Return the (X, Y) coordinate for the center point of the cell that contains the specified text.  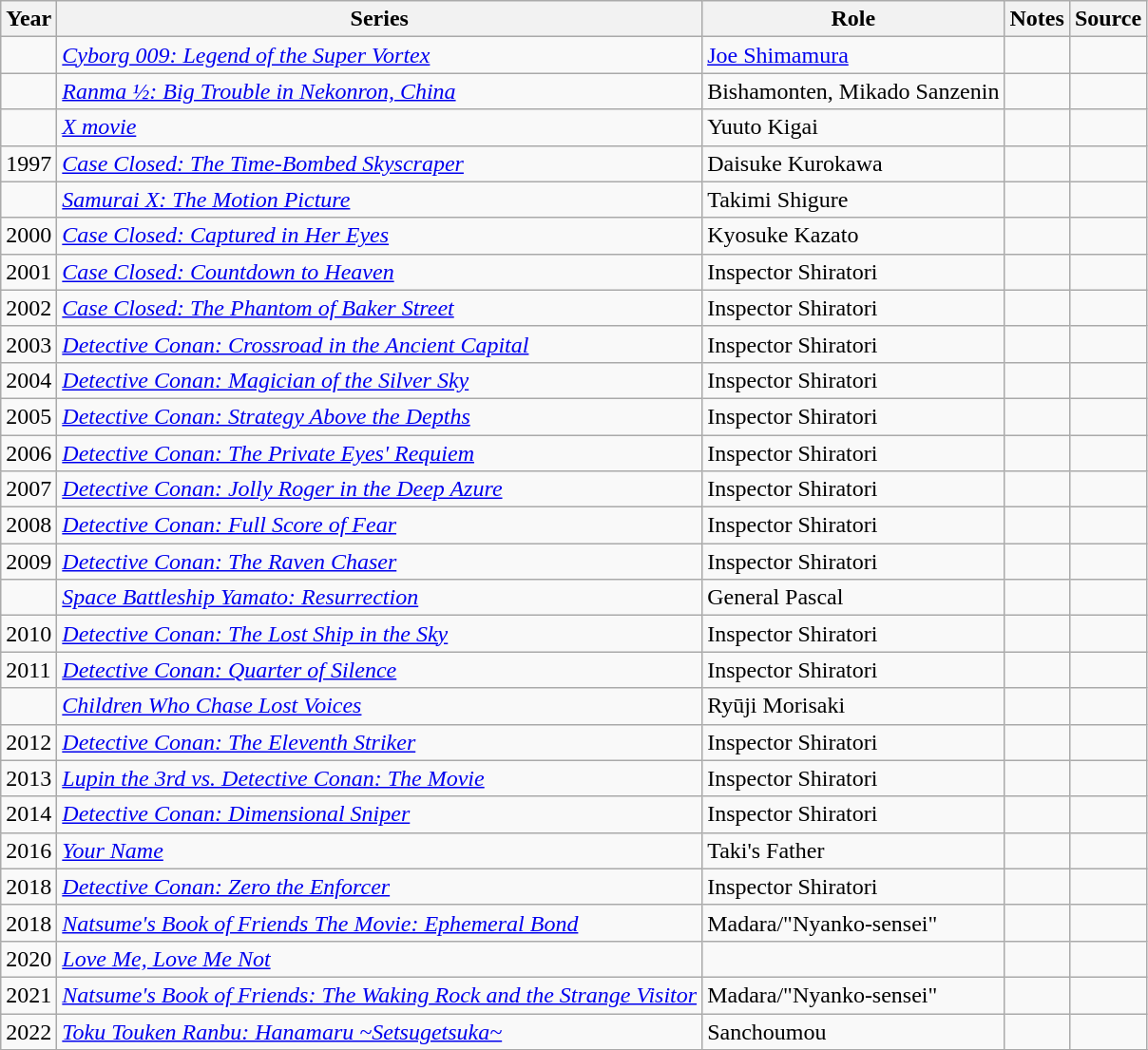
2002 (29, 308)
Lupin the 3rd vs. Detective Conan: The Movie (380, 778)
Sanchoumou (853, 1031)
Detective Conan: Full Score of Fear (380, 525)
Ryūji Morisaki (853, 706)
Case Closed: Captured in Her Eyes (380, 236)
Role (853, 19)
2022 (29, 1031)
2013 (29, 778)
2000 (29, 236)
2012 (29, 742)
Kyosuke Kazato (853, 236)
2010 (29, 634)
Case Closed: The Time-Bombed Skyscraper (380, 163)
2011 (29, 670)
Detective Conan: Strategy Above the Depths (380, 416)
Bishamonten, Mikado Sanzenin (853, 91)
Love Me, Love Me Not (380, 959)
2020 (29, 959)
Joe Shimamura (853, 55)
Source (1108, 19)
2003 (29, 344)
2006 (29, 453)
Ranma ½: Big Trouble in Nekonron, China (380, 91)
Takimi Shigure (853, 200)
Detective Conan: Quarter of Silence (380, 670)
Detective Conan: The Raven Chaser (380, 562)
X movie (380, 127)
Samurai X: The Motion Picture (380, 200)
Detective Conan: The Eleventh Striker (380, 742)
Toku Touken Ranbu: Hanamaru ~Setsugetsuka~ (380, 1031)
Detective Conan: The Lost Ship in the Sky (380, 634)
Detective Conan: Magician of the Silver Sky (380, 380)
Detective Conan: Crossroad in the Ancient Capital (380, 344)
2014 (29, 814)
Natsume's Book of Friends: The Waking Rock and the Strange Visitor (380, 995)
Notes (1037, 19)
Case Closed: The Phantom of Baker Street (380, 308)
1997 (29, 163)
2009 (29, 562)
2007 (29, 489)
2004 (29, 380)
Year (29, 19)
Series (380, 19)
2008 (29, 525)
2005 (29, 416)
Case Closed: Countdown to Heaven (380, 272)
Yuuto Kigai (853, 127)
Space Battleship Yamato: Resurrection (380, 598)
Detective Conan: Dimensional Sniper (380, 814)
2021 (29, 995)
General Pascal (853, 598)
Natsume's Book of Friends The Movie: Ephemeral Bond (380, 923)
Daisuke Kurokawa (853, 163)
Detective Conan: Jolly Roger in the Deep Azure (380, 489)
2016 (29, 850)
Taki's Father (853, 850)
2001 (29, 272)
Children Who Chase Lost Voices (380, 706)
Detective Conan: Zero the Enforcer (380, 887)
Cyborg 009: Legend of the Super Vortex (380, 55)
Detective Conan: The Private Eyes' Requiem (380, 453)
Your Name (380, 850)
